Return the [x, y] coordinate for the center point of the cell that contains the specified text.  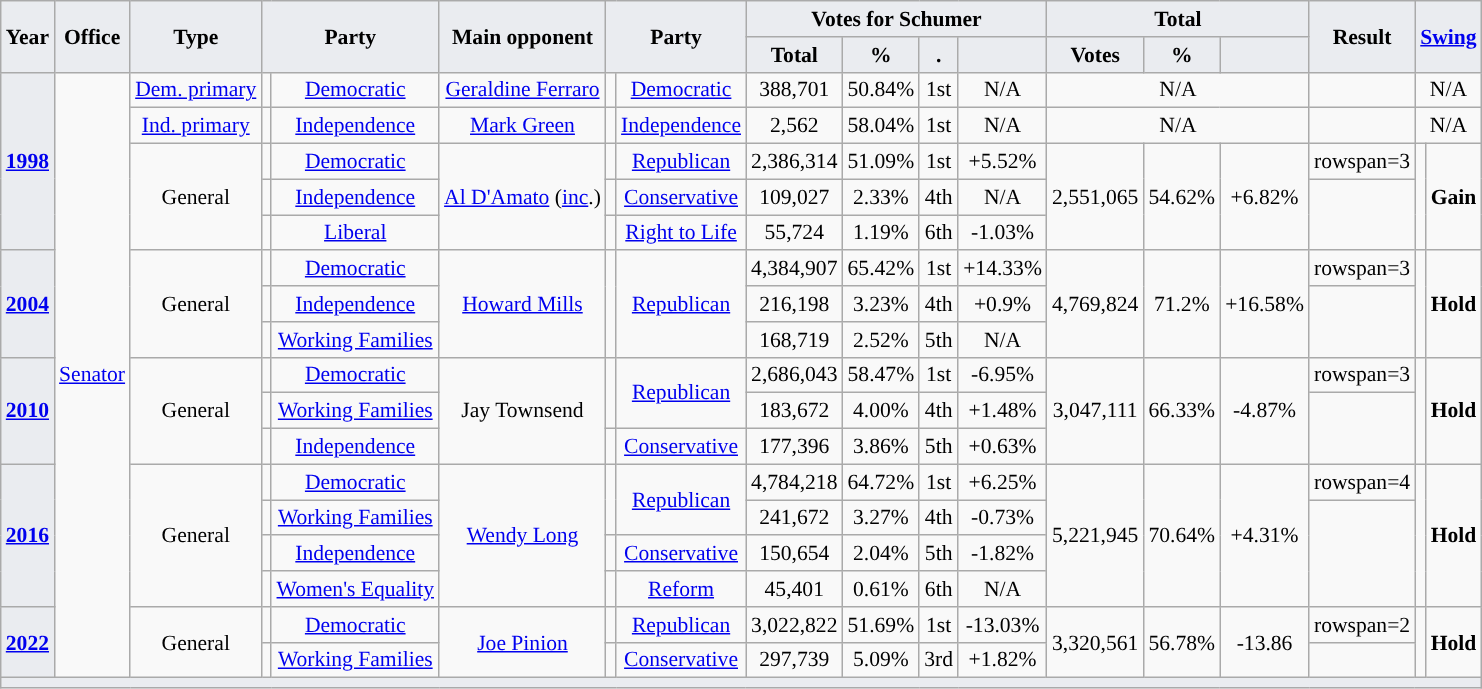
64.72% [882, 482]
216,198 [794, 304]
150,654 [794, 554]
4.00% [882, 411]
Votes for Schumer [896, 19]
58.47% [882, 375]
3.27% [882, 518]
+1.48% [1002, 411]
Liberal [355, 233]
109,027 [794, 197]
rowspan=4 [1362, 482]
Swing [1448, 36]
3,047,111 [1095, 410]
241,672 [794, 518]
3rd [938, 660]
Reform [681, 589]
2,686,043 [794, 375]
+1.82% [1002, 660]
-0.73% [1002, 518]
Howard Mills [522, 304]
50.84% [882, 90]
3,022,822 [794, 625]
2.33% [882, 197]
388,701 [794, 90]
71.2% [1182, 304]
-4.87% [1264, 410]
2,551,065 [1095, 198]
Ind. primary [196, 126]
Dem. primary [196, 90]
5.09% [882, 660]
Women's Equality [355, 589]
Gain [1453, 198]
1998 [28, 161]
+5.52% [1002, 162]
Al D'Amato (inc.) [522, 198]
Right to Life [681, 233]
4,769,824 [1095, 304]
168,719 [794, 340]
Main opponent [522, 36]
56.78% [1182, 642]
Geraldine Ferraro [522, 90]
Type [196, 36]
2022 [28, 642]
3,320,561 [1095, 642]
54.62% [1182, 198]
2004 [28, 304]
66.33% [1182, 410]
55,724 [794, 233]
. [938, 55]
+0.63% [1002, 447]
70.64% [1182, 535]
Joe Pinion [522, 642]
+16.58% [1264, 304]
2.04% [882, 554]
183,672 [794, 411]
51.09% [882, 162]
2,386,314 [794, 162]
51.69% [882, 625]
297,739 [794, 660]
2010 [28, 410]
4,384,907 [794, 269]
1.19% [882, 233]
2,562 [794, 126]
Wendy Long [522, 535]
2.52% [882, 340]
65.42% [882, 269]
-13.03% [1002, 625]
-13.86 [1264, 642]
3.23% [882, 304]
Office [92, 36]
3.86% [882, 447]
+4.31% [1264, 535]
Mark Green [522, 126]
177,396 [794, 447]
+6.25% [1002, 482]
Result [1362, 36]
-1.03% [1002, 233]
+0.9% [1002, 304]
rowspan=2 [1362, 625]
45,401 [794, 589]
4,784,218 [794, 482]
-6.95% [1002, 375]
Jay Townsend [522, 410]
Senator [92, 375]
Votes [1095, 55]
-1.82% [1002, 554]
5,221,945 [1095, 535]
+14.33% [1002, 269]
+6.82% [1264, 198]
58.04% [882, 126]
0.61% [882, 589]
Year [28, 36]
2016 [28, 535]
